Provide the [X, Y] coordinate of the cell's center where the given text is located.  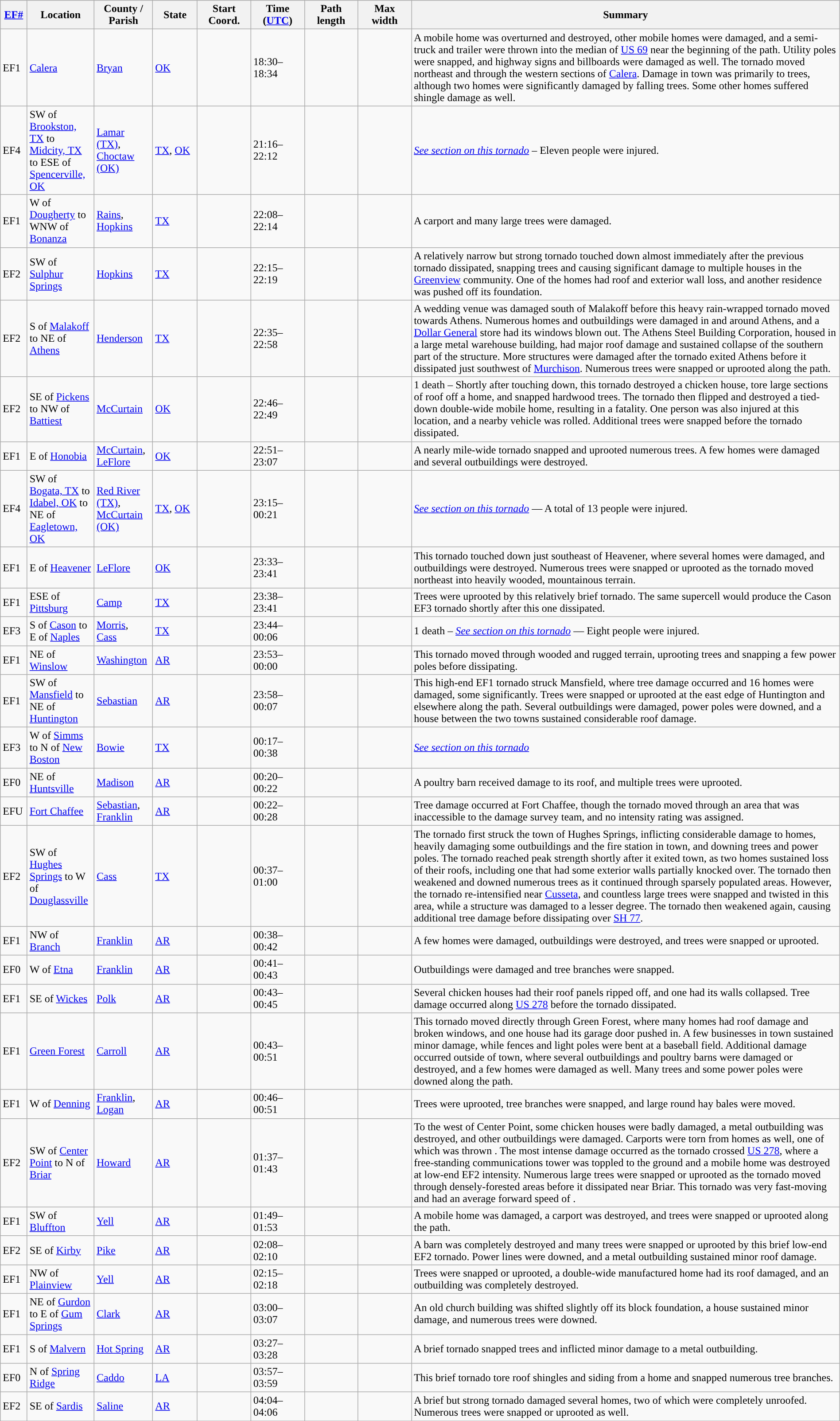
SE of Kirby [60, 1250]
NE of Gurdon to E of Gum Springs [60, 1314]
23:15–00:21 [277, 509]
LA [175, 1378]
S of Cason to E of Naples [60, 631]
23:33–23:41 [277, 567]
1 death – See section on this tornado — Eight people were injured. [626, 631]
22:15–22:19 [277, 274]
Trees were uprooted by this relatively brief tornado. The same supercell would produce the Cason EF3 tornado shortly after this one dissipated. [626, 602]
00:37–01:00 [277, 876]
Washington [124, 660]
Red River (TX), McCurtain (OK) [124, 509]
NW of Plainview [60, 1279]
SW of Bogata, TX to Idabel, OK to NE of Eagletown, OK [60, 509]
Path length [331, 15]
SW of Center Point to N of Briar [60, 1163]
This tornado moved through wooded and rugged terrain, uprooting trees and snapping a few power poles before dissipating. [626, 660]
22:08–22:14 [277, 221]
S of Malvern [60, 1348]
W of Dougherty to WNW of Bonanza [60, 221]
Franklin, Logan [124, 1104]
SE of Wickes [60, 998]
Madison [124, 783]
Cass [124, 876]
A few homes were damaged, outbuildings were destroyed, and trees were snapped or uprooted. [626, 941]
00:41–00:43 [277, 970]
Polk [124, 998]
Outbuildings were damaged and tree branches were snapped. [626, 970]
00:43–00:45 [277, 998]
W of Etna [60, 970]
LeFlore [124, 567]
Trees were uprooted, tree branches were snapped, and large round hay bales were moved. [626, 1104]
23:38–23:41 [277, 602]
A mobile home was damaged, a carport was destroyed, and trees were snapped or uprooted along the path. [626, 1222]
State [175, 15]
Green Forest [60, 1051]
Max width [385, 15]
Rains, Hopkins [124, 221]
NW of Branch [60, 941]
Clark [124, 1314]
This brief tornado tore roof shingles and siding from a home and snapped numerous tree branches. [626, 1378]
SW of Hughes Springs to W of Douglassville [60, 876]
S of Malakoff to NE of Athens [60, 339]
00:22–00:28 [277, 811]
A poultry barn received damage to its roof, and multiple trees were uprooted. [626, 783]
Fort Chaffee [60, 811]
Saline [124, 1407]
W of Denning [60, 1104]
N of Spring Ridge [60, 1378]
21:16–22:12 [277, 150]
00:17–00:38 [277, 748]
Hopkins [124, 274]
23:44–00:06 [277, 631]
00:38–00:42 [277, 941]
Bryan [124, 67]
NE of Winslow [60, 660]
Sebastian, Franklin [124, 811]
Time (UTC) [277, 15]
22:46–22:49 [277, 409]
Location [60, 15]
SE of Pickens to NW of Battiest [60, 409]
W of Simms to N of New Boston [60, 748]
A nearly mile-wide tornado snapped and uprooted numerous trees. A few homes were damaged and several outbuildings were destroyed. [626, 456]
23:58–00:07 [277, 701]
23:53–00:00 [277, 660]
22:51–23:07 [277, 456]
NE of Huntsville [60, 783]
Camp [124, 602]
Caddo [124, 1378]
22:35–22:58 [277, 339]
Morris, Cass [124, 631]
00:43–00:51 [277, 1051]
See section on this tornado – Eleven people were injured. [626, 150]
Calera [60, 67]
SW of Brookston, TX to Midcity, TX to ESE of Spencerville, OK [60, 150]
Start Coord. [224, 15]
A brief but strong tornado damaged several homes, two of which were completely unroofed. Numerous trees were snapped or uprooted as well. [626, 1407]
01:49–01:53 [277, 1222]
04:04–04:06 [277, 1407]
An old church building was shifted slightly off its block foundation, a house sustained minor damage, and numerous trees were downed. [626, 1314]
Carroll [124, 1051]
E of Heavener [60, 567]
02:08–02:10 [277, 1250]
03:00–03:07 [277, 1314]
Trees were snapped or uprooted, a double-wide manufactured home had its roof damaged, and an outbuilding was completely destroyed. [626, 1279]
01:37–01:43 [277, 1163]
See section on this tornado [626, 748]
McCurtain, LeFlore [124, 456]
SE of Sardis [60, 1407]
00:20–00:22 [277, 783]
Henderson [124, 339]
E of Honobia [60, 456]
Howard [124, 1163]
Hot Spring [124, 1348]
Sebastian [124, 701]
A brief tornado snapped trees and inflicted minor damage to a metal outbuilding. [626, 1348]
Lamar (TX), Choctaw (OK) [124, 150]
EF# [14, 15]
Summary [626, 15]
SW of Sulphur Springs [60, 274]
ESE of Pittsburg [60, 602]
See section on this tornado — A total of 13 people were injured. [626, 509]
SW of Mansfield to NE of Huntington [60, 701]
00:46–00:51 [277, 1104]
County / Parish [124, 15]
McCurtain [124, 409]
SW of Bluffton [60, 1222]
03:57–03:59 [277, 1378]
02:15–02:18 [277, 1279]
Pike [124, 1250]
18:30–18:34 [277, 67]
03:27–03:28 [277, 1348]
Bowie [124, 748]
EFU [14, 811]
A carport and many large trees were damaged. [626, 221]
